Return (X, Y) of the center of cell containing provided text 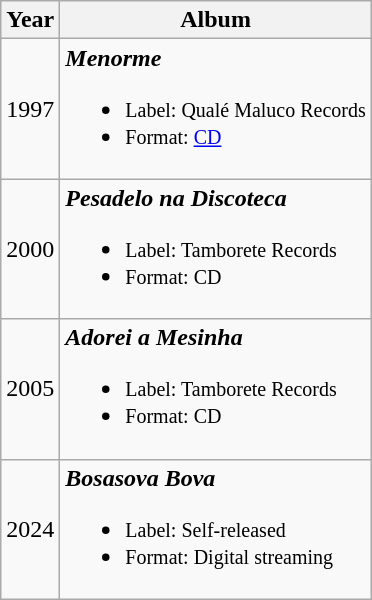
Pesadelo na DiscotecaLabel: Tamborete RecordsFormat: CD (216, 249)
2000 (30, 249)
Adorei a MesinhaLabel: Tamborete RecordsFormat: CD (216, 389)
Album (216, 20)
2005 (30, 389)
2024 (30, 529)
Year (30, 20)
MenormeLabel: Qualé Maluco RecordsFormat: CD (216, 109)
Bosasova BovaLabel: Self-releasedFormat: Digital streaming (216, 529)
1997 (30, 109)
